Provide the [x, y] coordinate of the cell's center where the given text is located.  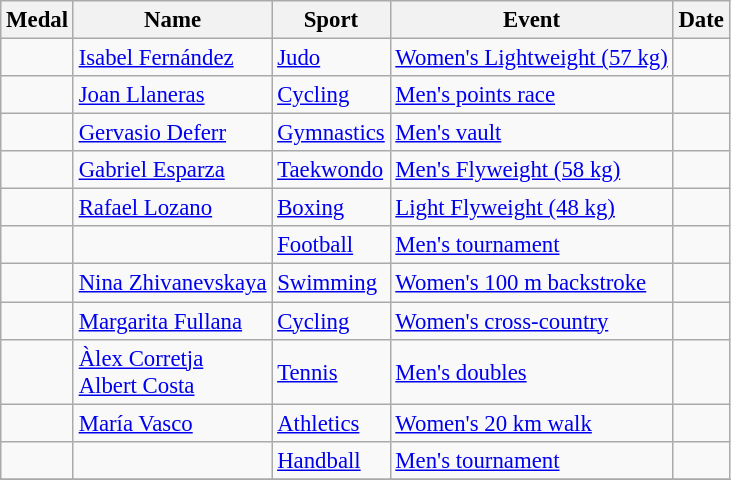
Medal [38, 20]
Event [532, 20]
Judo [331, 58]
Date [701, 20]
Joan Llaneras [172, 95]
Àlex Corretja Albert Costa [172, 372]
Boxing [331, 208]
Margarita Fullana [172, 321]
María Vasco [172, 423]
Swimming [331, 283]
Isabel Fernández [172, 58]
Gymnastics [331, 133]
Handball [331, 460]
Tennis [331, 372]
Taekwondo [331, 170]
Rafael Lozano [172, 208]
Women's 100 m backstroke [532, 283]
Women's 20 km walk [532, 423]
Nina Zhivanevskaya [172, 283]
Men's points race [532, 95]
Gervasio Deferr [172, 133]
Gabriel Esparza [172, 170]
Men's doubles [532, 372]
Name [172, 20]
Football [331, 245]
Light Flyweight (48 kg) [532, 208]
Women's Lightweight (57 kg) [532, 58]
Sport [331, 20]
Women's cross-country [532, 321]
Men's vault [532, 133]
Men's Flyweight (58 kg) [532, 170]
Athletics [331, 423]
